Extract the (X, Y) coordinate from the center of the cell holding the provided text.  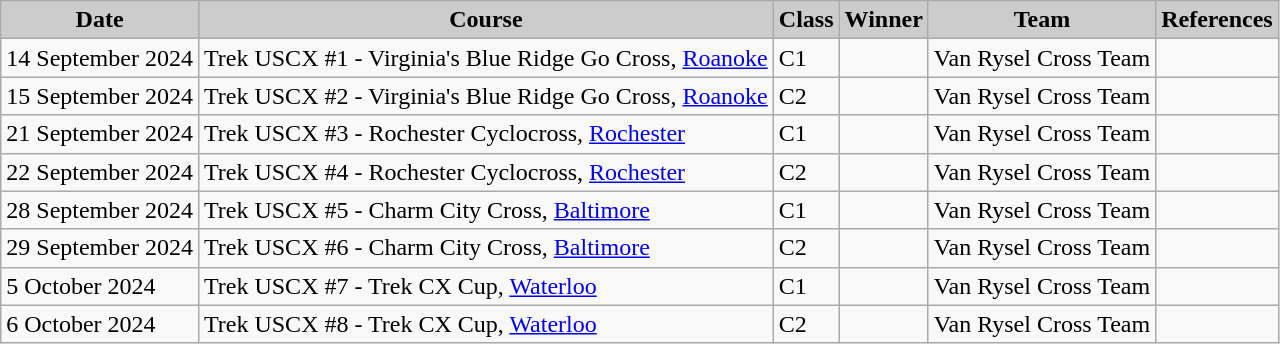
28 September 2024 (100, 210)
Course (486, 20)
14 September 2024 (100, 58)
6 October 2024 (100, 324)
Trek USCX #7 - Trek CX Cup, Waterloo (486, 286)
5 October 2024 (100, 286)
References (1218, 20)
15 September 2024 (100, 96)
Trek USCX #8 - Trek CX Cup, Waterloo (486, 324)
Trek USCX #3 - Rochester Cyclocross, Rochester (486, 134)
Trek USCX #5 - Charm City Cross, Baltimore (486, 210)
22 September 2024 (100, 172)
Class (806, 20)
21 September 2024 (100, 134)
Trek USCX #1 - Virginia's Blue Ridge Go Cross, Roanoke (486, 58)
29 September 2024 (100, 248)
Winner (884, 20)
Trek USCX #4 - Rochester Cyclocross, Rochester (486, 172)
Trek USCX #2 - Virginia's Blue Ridge Go Cross, Roanoke (486, 96)
Trek USCX #6 - Charm City Cross, Baltimore (486, 248)
Date (100, 20)
Team (1042, 20)
